Output the (x, y) coordinate of the center of the cell containing the given text.  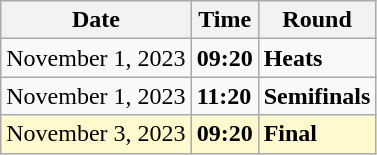
Time (224, 20)
Semifinals (317, 96)
Date (96, 20)
Round (317, 20)
Final (317, 134)
11:20 (224, 96)
November 3, 2023 (96, 134)
Heats (317, 58)
